Search for the cell housing the specified text and yield its [X, Y] center coordinate. 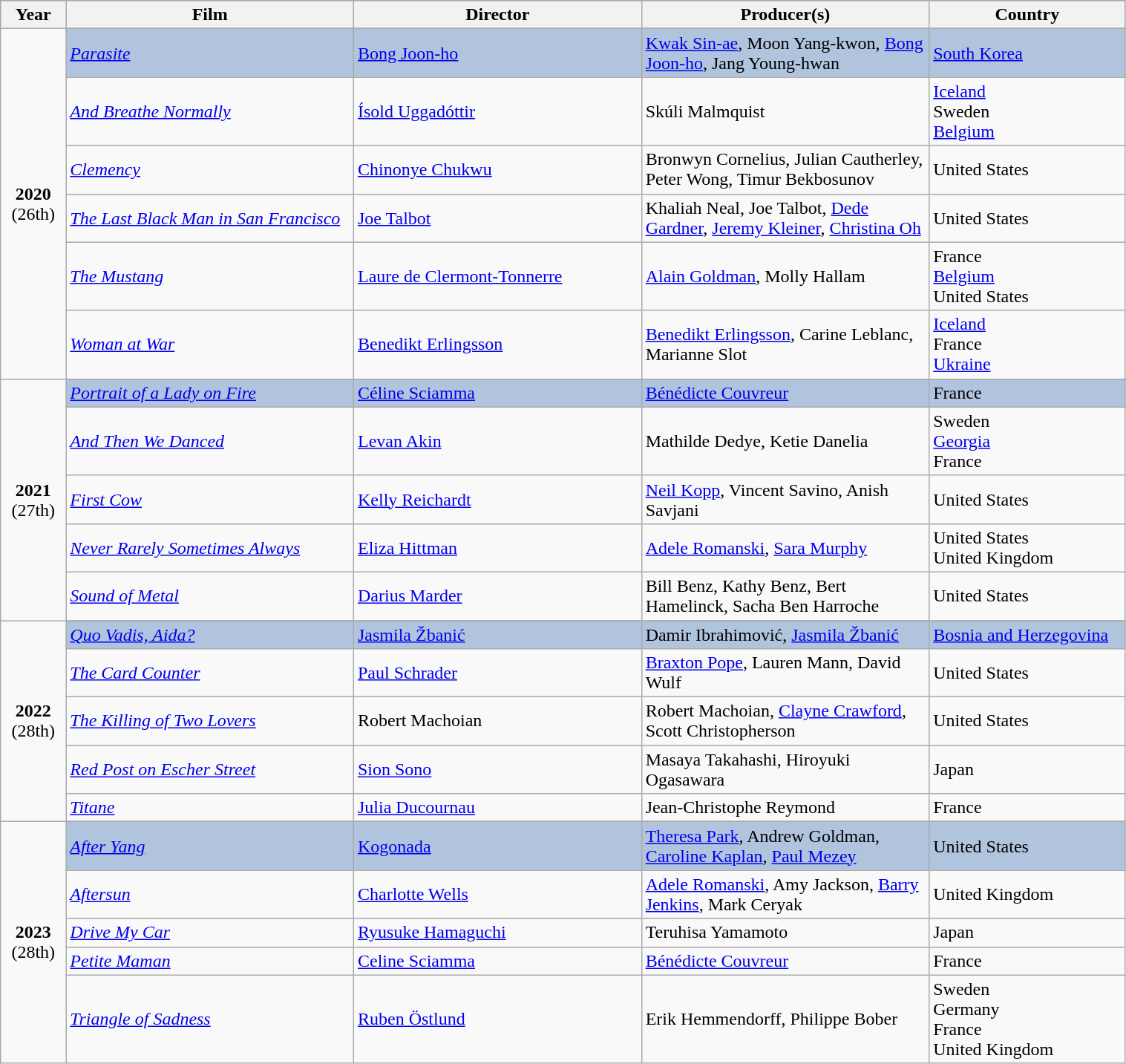
Quo Vadis, Aida? [210, 635]
Clemency [210, 169]
Erik Hemmendorff, Philippe Bober [785, 1019]
Aftersun [210, 894]
Neil Kopp, Vincent Savino, Anish Savjani [785, 499]
Céline Sciamma [497, 393]
Laure de Clermont-Tonnerre [497, 276]
Year [33, 15]
Country [1027, 15]
Triangle of Sadness [210, 1019]
2021(27th) [33, 499]
Chinonye Chukwu [497, 169]
Portrait of a Lady on Fire [210, 393]
The Card Counter [210, 673]
Benedikt Erlingsson [497, 345]
United Kingdom [1027, 894]
Never Rarely Sometimes Always [210, 548]
Mathilde Dedye, Ketie Danelia [785, 441]
Drive My Car [210, 933]
Sound of Metal [210, 595]
Charlotte Wells [497, 894]
IcelandSwedenBelgium [1027, 111]
Petite Maman [210, 961]
Robert Machoian [497, 722]
Producer(s) [785, 15]
First Cow [210, 499]
Robert Machoian, Clayne Crawford, Scott Christopherson [785, 722]
Kogonada [497, 846]
South Korea [1027, 53]
2023(28th) [33, 943]
Film [210, 15]
Jean-Christophe Reymond [785, 808]
Eliza Hittman [497, 548]
Damir Ibrahimović, Jasmila Žbanić [785, 635]
Sion Sono [497, 769]
Joe Talbot [497, 218]
The Last Black Man in San Francisco [210, 218]
Theresa Park, Andrew Goldman, Caroline Kaplan, Paul Mezey [785, 846]
Parasite [210, 53]
Ísold Uggadóttir [497, 111]
Adele Romanski, Amy Jackson, Barry Jenkins, Mark Ceryak [785, 894]
SwedenGermanyFranceUnited Kingdom [1027, 1019]
And Then We Danced [210, 441]
Director [497, 15]
FranceBelgiumUnited States [1027, 276]
Alain Goldman, Molly Hallam [785, 276]
Kelly Reichardt [497, 499]
Julia Ducournau [497, 808]
Woman at War [210, 345]
Bosnia and Herzegovina [1027, 635]
Levan Akin [497, 441]
SwedenGeorgiaFrance [1027, 441]
And Breathe Normally [210, 111]
2020(26th) [33, 203]
Jasmila Žbanić [497, 635]
Ryusuke Hamaguchi [497, 933]
The Killing of Two Lovers [210, 722]
Masaya Takahashi, Hiroyuki Ogasawara [785, 769]
Adele Romanski, Sara Murphy [785, 548]
Red Post on Escher Street [210, 769]
Braxton Pope, Lauren Mann, David Wulf [785, 673]
Benedikt Erlingsson, Carine Leblanc, Marianne Slot [785, 345]
The Mustang [210, 276]
Darius Marder [497, 595]
Bronwyn Cornelius, Julian Cautherley, Peter Wong, Timur Bekbosunov [785, 169]
Teruhisa Yamamoto [785, 933]
Khaliah Neal, Joe Talbot, Dede Gardner, Jeremy Kleiner, Christina Oh [785, 218]
Bong Joon-ho [497, 53]
Skúli Malmquist [785, 111]
After Yang [210, 846]
Paul Schrader [497, 673]
Celine Sciamma [497, 961]
Kwak Sin-ae, Moon Yang-kwon, Bong Joon-ho, Jang Young-hwan [785, 53]
Bill Benz, Kathy Benz, Bert Hamelinck, Sacha Ben Harroche [785, 595]
United StatesUnited Kingdom [1027, 548]
IcelandFranceUkraine [1027, 345]
Titane [210, 808]
2022(28th) [33, 722]
Ruben Östlund [497, 1019]
